Determine the [x, y] coordinate at the center of the cell enclosing the given text.  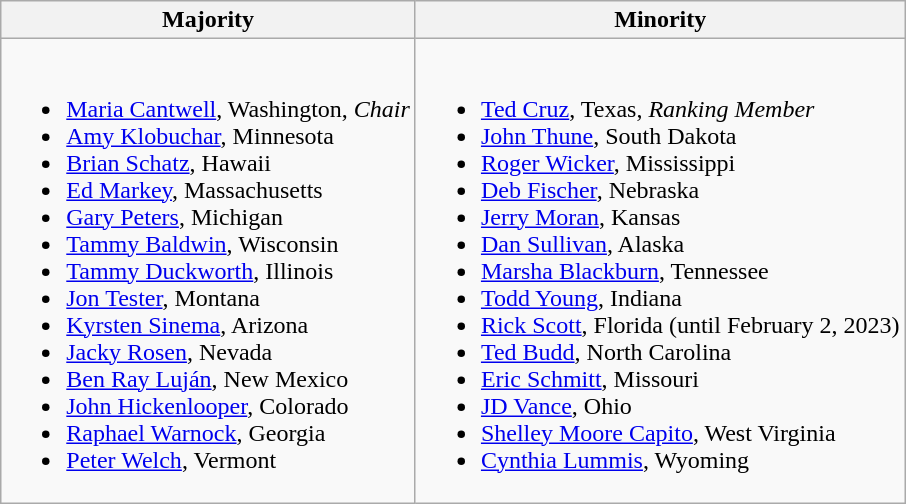
Minority [660, 20]
Majority [208, 20]
